Capture the cell that displays the provided text and extract its [x, y] central coordinate. 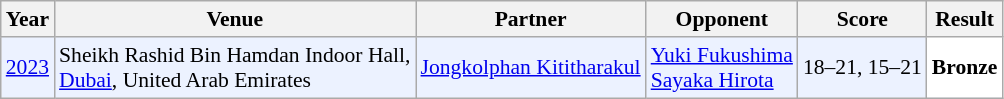
2023 [28, 68]
Partner [531, 19]
18–21, 15–21 [862, 68]
Bronze [965, 68]
Sheikh Rashid Bin Hamdan Indoor Hall,Dubai, United Arab Emirates [234, 68]
Jongkolphan Kititharakul [531, 68]
Yuki Fukushima Sayaka Hirota [722, 68]
Opponent [722, 19]
Result [965, 19]
Venue [234, 19]
Score [862, 19]
Year [28, 19]
